Search for the cell housing the specified text and yield its (X, Y) center coordinate. 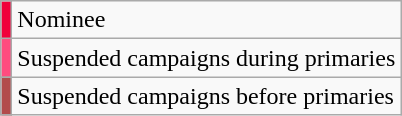
Nominee (206, 20)
Suspended campaigns during primaries (206, 58)
Suspended campaigns before primaries (206, 96)
